For the text-containing cell, return its midpoint in [X, Y] coordinate format. 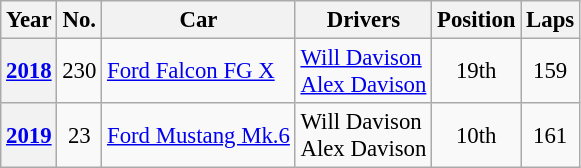
19th [476, 72]
23 [80, 136]
230 [80, 72]
2018 [29, 72]
Car [199, 20]
161 [550, 136]
Laps [550, 20]
Ford Mustang Mk.6 [199, 136]
Ford Falcon FG X [199, 72]
Position [476, 20]
10th [476, 136]
Drivers [364, 20]
Year [29, 20]
159 [550, 72]
No. [80, 20]
2019 [29, 136]
